Extract the [X, Y] coordinate from the center of the cell holding the provided text.  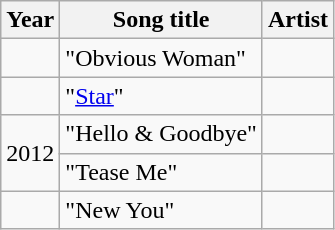
"Tease Me" [162, 172]
Artist [298, 20]
Song title [162, 20]
2012 [30, 153]
"Hello & Goodbye" [162, 134]
Year [30, 20]
"Obvious Woman" [162, 58]
"Star" [162, 96]
"New You" [162, 210]
